Output the [X, Y] coordinate of the center of the cell containing the given text.  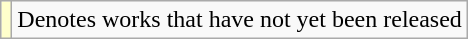
Denotes works that have not yet been released [240, 20]
